Locate the cell with the specified text and output its (x, y) center coordinate. 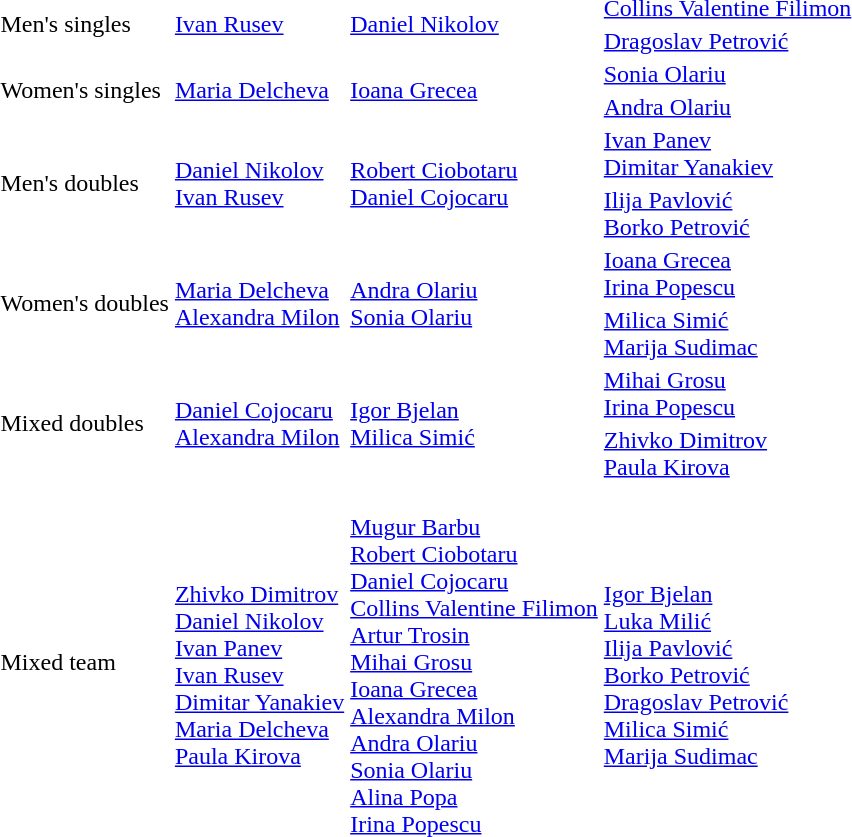
Maria Delcheva Alexandra Milon (259, 304)
Ioana Grecea (474, 90)
Daniel Cojocaru Alexandra Milon (259, 424)
Daniel Nikolov Ivan Rusev (259, 184)
Andra Olariu Sonia Olariu (474, 304)
Igor Bjelan Milica Simić (474, 424)
Robert Ciobotaru Daniel Cojocaru (474, 184)
Maria Delcheva (259, 90)
